Identify which cell holds the provided text, then report its [X, Y] central coordinate. 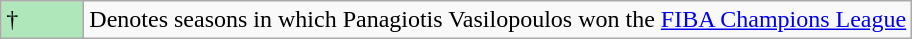
Denotes seasons in which Panagiotis Vasilopoulos won the FIBA Champions League [498, 20]
† [42, 20]
